Pinpoint the cell where the given text exists, returning its (x, y) midpoint coordinate. 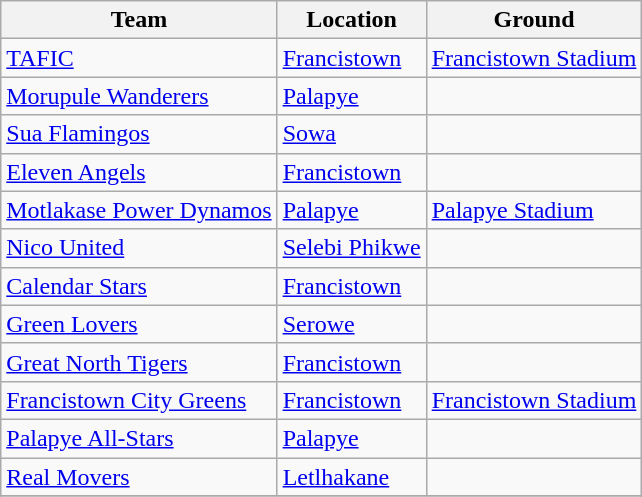
Palapye All-Stars (139, 438)
Motlakase Power Dynamos (139, 210)
Morupule Wanderers (139, 96)
Location (352, 20)
Serowe (352, 324)
Calendar Stars (139, 286)
Real Movers (139, 477)
Great North Tigers (139, 362)
Nico United (139, 248)
Letlhakane (352, 477)
Ground (534, 20)
Selebi Phikwe (352, 248)
Palapye Stadium (534, 210)
Sua Flamingos (139, 134)
TAFIC (139, 58)
Francistown City Greens (139, 400)
Eleven Angels (139, 172)
Sowa (352, 134)
Green Lovers (139, 324)
Team (139, 20)
